Find where the given text appears and provide that cell's center as (x, y) coordinate. 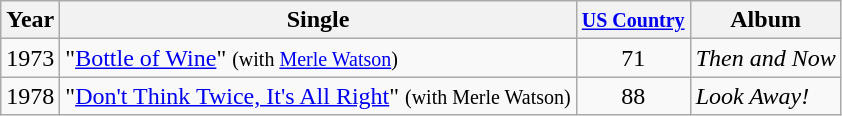
"Bottle of Wine" (with Merle Watson) (318, 58)
1973 (30, 58)
Year (30, 20)
Then and Now (766, 58)
US Country (633, 20)
88 (633, 96)
"Don't Think Twice, It's All Right" (with Merle Watson) (318, 96)
Single (318, 20)
71 (633, 58)
Look Away! (766, 96)
Album (766, 20)
1978 (30, 96)
